Pinpoint the cell where the given text exists, returning its [X, Y] midpoint coordinate. 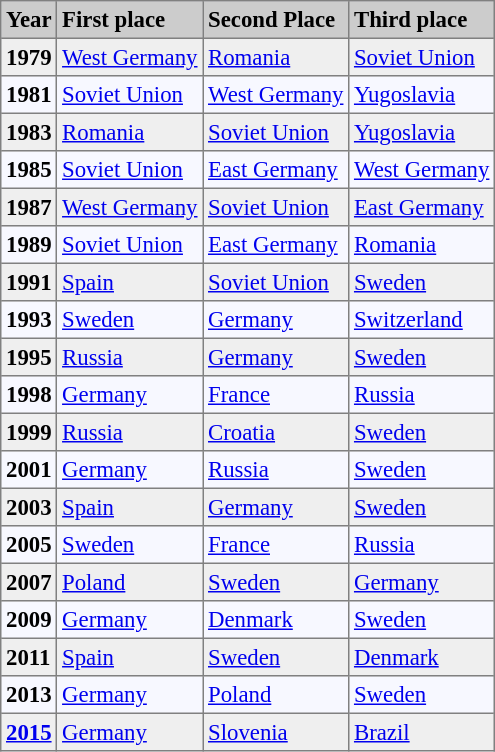
2015 [29, 732]
Year [29, 20]
1995 [29, 357]
1987 [29, 207]
2013 [29, 695]
2007 [29, 582]
1991 [29, 282]
1989 [29, 245]
1993 [29, 320]
2011 [29, 657]
Switzerland [422, 320]
2009 [29, 620]
1985 [29, 170]
Croatia [276, 432]
2005 [29, 545]
Slovenia [276, 732]
First place [130, 20]
1983 [29, 132]
2001 [29, 470]
1981 [29, 95]
1999 [29, 432]
1979 [29, 57]
Second Place [276, 20]
2003 [29, 507]
Brazil [422, 732]
1998 [29, 395]
Third place [422, 20]
